For the text-containing cell, return its midpoint in (x, y) coordinate format. 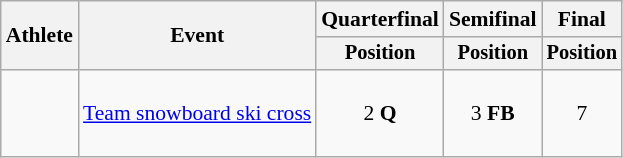
7 (582, 114)
2 Q (380, 114)
Semifinal (493, 19)
3 FB (493, 114)
Event (197, 36)
Final (582, 19)
Team snowboard ski cross (197, 114)
Quarterfinal (380, 19)
Athlete (40, 36)
